Extract the [x, y] coordinate from the center of the cell holding the provided text.  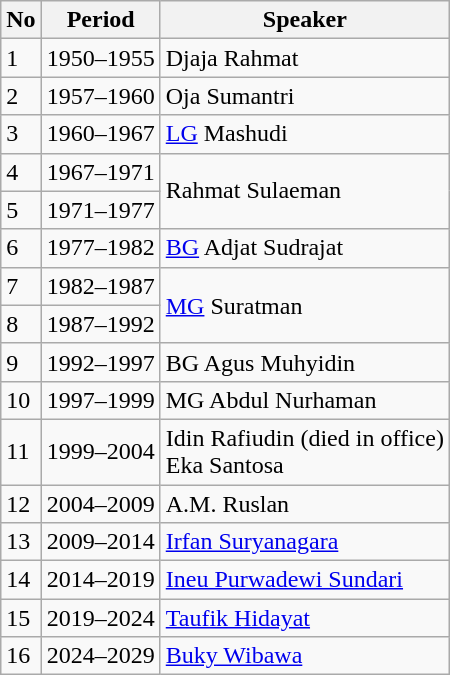
1992–1997 [100, 362]
11 [21, 452]
1 [21, 58]
Buky Wibawa [304, 656]
3 [21, 134]
4 [21, 172]
9 [21, 362]
7 [21, 286]
MG Abdul Nurhaman [304, 400]
16 [21, 656]
Period [100, 20]
1967–1971 [100, 172]
15 [21, 618]
Rahmat Sulaeman [304, 191]
1950–1955 [100, 58]
BG Agus Muhyidin [304, 362]
1997–1999 [100, 400]
8 [21, 324]
1960–1967 [100, 134]
6 [21, 248]
2014–2019 [100, 580]
Taufik Hidayat [304, 618]
10 [21, 400]
Idin Rafiudin (died in office)Eka Santosa [304, 452]
Oja Sumantri [304, 96]
12 [21, 503]
1977–1982 [100, 248]
Speaker [304, 20]
1982–1987 [100, 286]
1957–1960 [100, 96]
Ineu Purwadewi Sundari [304, 580]
2004–2009 [100, 503]
MG Suratman [304, 305]
14 [21, 580]
Irfan Suryanagara [304, 542]
LG Mashudi [304, 134]
Djaja Rahmat [304, 58]
1987–1992 [100, 324]
13 [21, 542]
No [21, 20]
2009–2014 [100, 542]
A.M. Ruslan [304, 503]
BG Adjat Sudrajat [304, 248]
1971–1977 [100, 210]
2 [21, 96]
2024–2029 [100, 656]
2019–2024 [100, 618]
1999–2004 [100, 452]
5 [21, 210]
